Search for the cell housing the specified text and yield its (x, y) center coordinate. 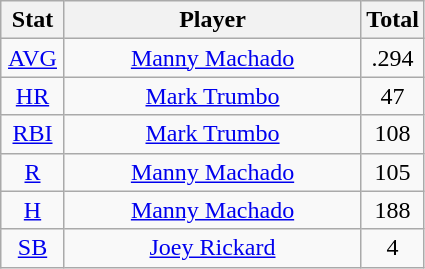
Player (212, 20)
105 (393, 172)
188 (393, 210)
Joey Rickard (212, 248)
Total (393, 20)
.294 (393, 58)
AVG (33, 58)
HR (33, 96)
RBI (33, 134)
47 (393, 96)
H (33, 210)
SB (33, 248)
108 (393, 134)
R (33, 172)
Stat (33, 20)
4 (393, 248)
